Search for the cell housing the specified text and yield its (x, y) center coordinate. 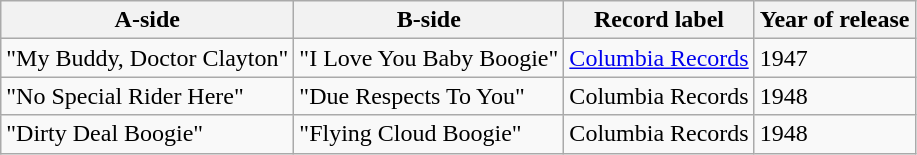
Year of release (834, 20)
"Dirty Deal Boogie" (148, 134)
"Flying Cloud Boogie" (429, 134)
"No Special Rider Here" (148, 96)
A-side (148, 20)
"I Love You Baby Boogie" (429, 58)
"My Buddy, Doctor Clayton" (148, 58)
"Due Respects To You" (429, 96)
B-side (429, 20)
1947 (834, 58)
Record label (659, 20)
